Capture the cell that displays the provided text and extract its [X, Y] central coordinate. 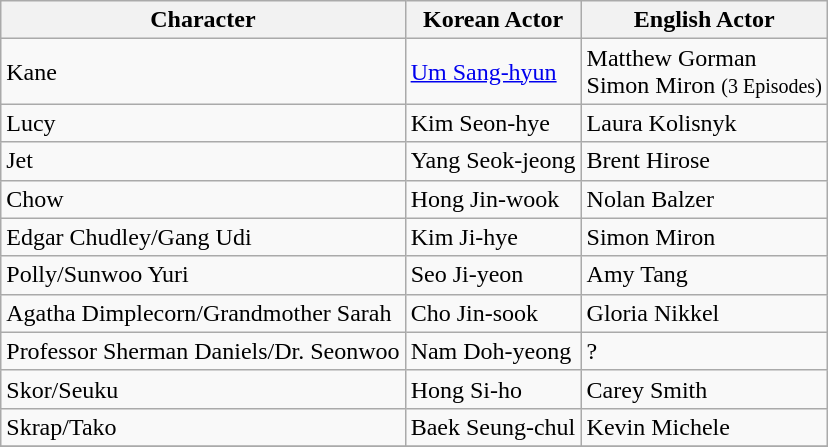
Lucy [203, 123]
Edgar Chudley/Gang Udi [203, 237]
Agatha Dimplecorn/Grandmother Sarah [203, 313]
Chow [203, 199]
Nam Doh-yeong [493, 351]
Gloria Nikkel [704, 313]
Um Sang-hyun [493, 72]
Yang Seok-jeong [493, 161]
Kim Seon-hye [493, 123]
Skor/Seuku [203, 389]
Seo Ji-yeon [493, 275]
Nolan Balzer [704, 199]
Kane [203, 72]
Korean Actor [493, 20]
Jet [203, 161]
Simon Miron [704, 237]
Hong Jin-wook [493, 199]
Hong Si-ho [493, 389]
Character [203, 20]
Skrap/Tako [203, 427]
Carey Smith [704, 389]
Baek Seung-chul [493, 427]
Brent Hirose [704, 161]
Laura Kolisnyk [704, 123]
Polly/Sunwoo Yuri [203, 275]
English Actor [704, 20]
Kim Ji-hye [493, 237]
Cho Jin-sook [493, 313]
Matthew Gorman Simon Miron (3 Episodes) [704, 72]
Professor Sherman Daniels/Dr. Seonwoo [203, 351]
Kevin Michele [704, 427]
Amy Tang [704, 275]
? [704, 351]
